Output the [x, y] coordinate of the center of the cell containing the given text.  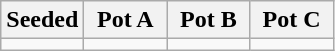
Pot C [292, 20]
Pot A [126, 20]
Seeded [42, 20]
Pot B [208, 20]
